Capture the cell that displays the provided text and extract its [X, Y] central coordinate. 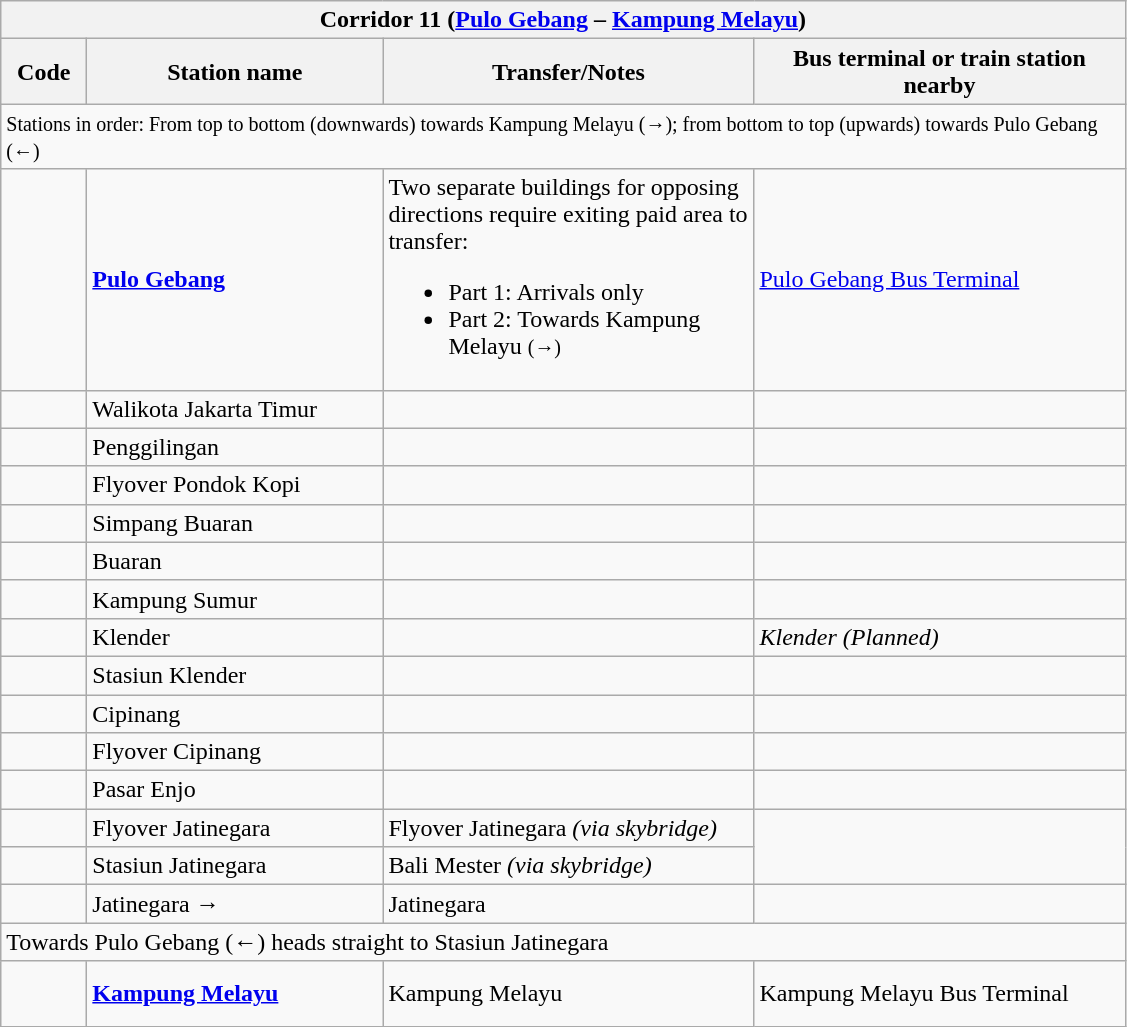
Stasiun Klender [235, 675]
Walikota Jakarta Timur [235, 409]
Corridor 11 (Pulo Gebang – Kampung Melayu) [563, 20]
Pulo Gebang Bus Terminal [940, 280]
Flyover Cipinang [235, 752]
Jatinegara [568, 904]
Flyover Pondok Kopi [235, 485]
Klender (Planned) [940, 637]
Two separate buildings for opposing directions require exiting paid area to transfer:Part 1: Arrivals onlyPart 2: Towards Kampung Melayu (→) [568, 280]
Code [44, 72]
Transfer/Notes [568, 72]
Buaran [235, 561]
Penggilingan [235, 447]
Towards Pulo Gebang (←) heads straight to Stasiun Jatinegara [563, 942]
Jatinegara → [235, 904]
Stations in order: From top to bottom (downwards) towards Kampung Melayu (→); from bottom to top (upwards) towards Pulo Gebang (←) [563, 136]
Flyover Jatinegara [235, 828]
Kampung Melayu Bus Terminal [940, 994]
Station name [235, 72]
Kampung Sumur [235, 599]
Pasar Enjo [235, 790]
Bali Mester (via skybridge) [568, 866]
Klender [235, 637]
Bus terminal or train station nearby [940, 72]
Flyover Jatinegara (via skybridge) [568, 828]
Pulo Gebang [235, 280]
Simpang Buaran [235, 523]
Stasiun Jatinegara [235, 866]
Cipinang [235, 713]
